For the text-containing cell, return its midpoint in [X, Y] coordinate format. 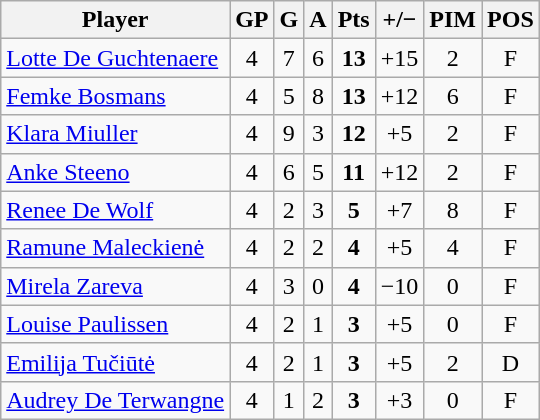
+7 [400, 210]
PIM [453, 20]
POS [511, 20]
Player [116, 20]
−10 [400, 286]
Lotte De Guchtenaere [116, 58]
A [318, 20]
+3 [400, 400]
Renee De Wolf [116, 210]
D [511, 362]
Emilija Tučiūtė [116, 362]
G [289, 20]
Femke Bosmans [116, 96]
Mirela Zareva [116, 286]
+15 [400, 58]
Pts [354, 20]
Ramune Maleckienė [116, 248]
Klara Miuller [116, 134]
7 [289, 58]
Audrey De Terwangne [116, 400]
GP [252, 20]
11 [354, 172]
Louise Paulissen [116, 324]
Anke Steeno [116, 172]
12 [354, 134]
+/− [400, 20]
9 [289, 134]
